Search for the cell housing the specified text and yield its [X, Y] center coordinate. 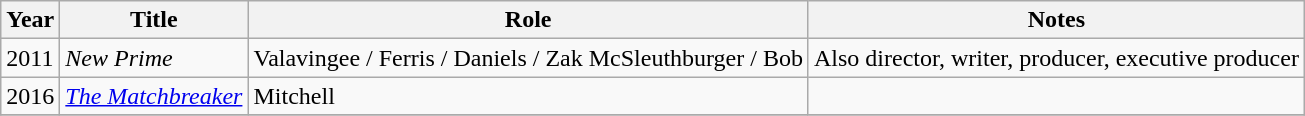
Also director, writer, producer, executive producer [1056, 58]
Valavingee / Ferris / Daniels / Zak McSleuthburger / Bob [528, 58]
Year [30, 20]
Role [528, 20]
New Prime [154, 58]
Notes [1056, 20]
Title [154, 20]
The Matchbreaker [154, 96]
Mitchell [528, 96]
2016 [30, 96]
2011 [30, 58]
